Provide the [x, y] coordinate of the cell's center where the given text is located.  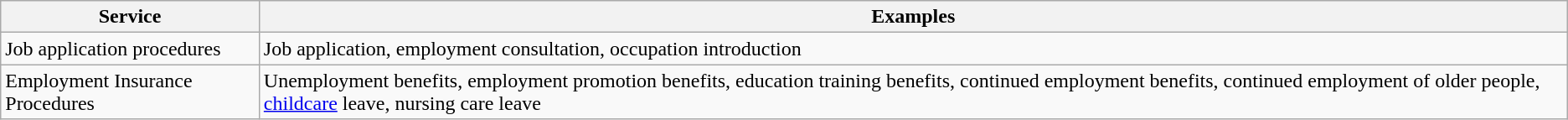
Job application, employment consultation, occupation introduction [913, 49]
Service [131, 17]
Employment Insurance Procedures [131, 92]
Examples [913, 17]
Job application procedures [131, 49]
